Return (x, y) of the center of cell containing provided text 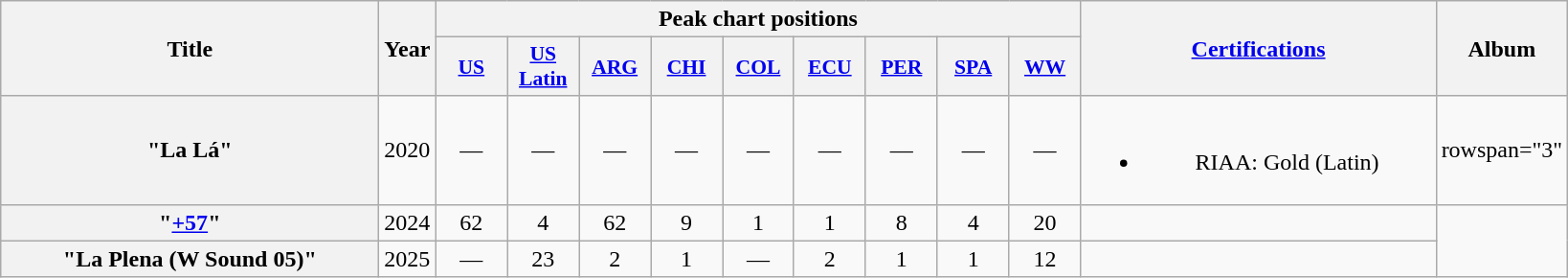
CHI (687, 67)
"La Plena (W Sound 05)" (190, 259)
8 (902, 222)
"La Lá" (190, 150)
RIAA: Gold (Latin) (1258, 150)
2024 (408, 222)
23 (544, 259)
Year (408, 48)
rowspan="3" (1502, 150)
9 (687, 222)
12 (1045, 259)
PER (902, 67)
20 (1045, 222)
Title (190, 48)
USLatin (544, 67)
Album (1502, 48)
Certifications (1258, 48)
2025 (408, 259)
Peak chart positions (758, 19)
"+57" (190, 222)
WW (1045, 67)
US (471, 67)
ARG (615, 67)
SPA (973, 67)
COL (758, 67)
ECU (829, 67)
2020 (408, 150)
